For the text-containing cell, return its midpoint in (x, y) coordinate format. 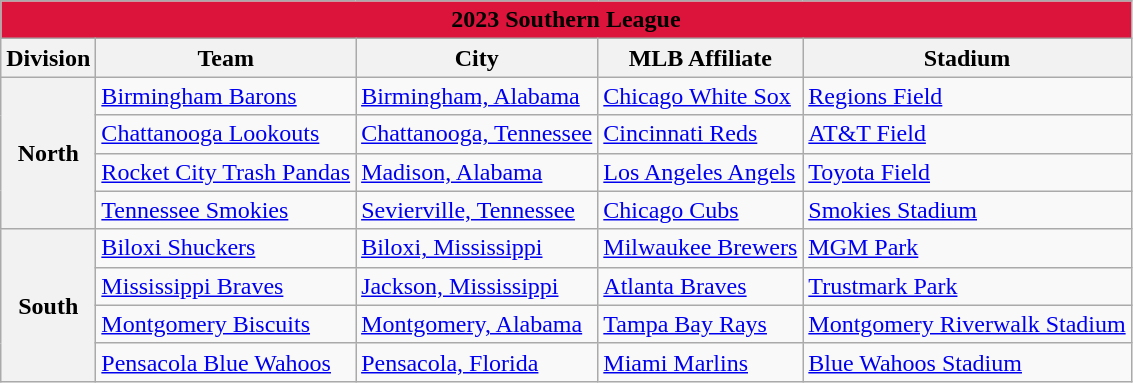
Stadium (967, 58)
City (477, 58)
Madison, Alabama (477, 172)
Trustmark Park (967, 286)
Sevierville, Tennessee (477, 210)
Birmingham, Alabama (477, 96)
Montgomery, Alabama (477, 324)
MGM Park (967, 248)
MLB Affiliate (700, 58)
Montgomery Biscuits (226, 324)
Los Angeles Angels (700, 172)
AT&T Field (967, 134)
Chicago White Sox (700, 96)
2023 Southern League (566, 20)
Biloxi Shuckers (226, 248)
Biloxi, Mississippi (477, 248)
Tampa Bay Rays (700, 324)
Chattanooga, Tennessee (477, 134)
Milwaukee Brewers (700, 248)
Atlanta Braves (700, 286)
Chicago Cubs (700, 210)
Cincinnati Reds (700, 134)
North (48, 153)
Chattanooga Lookouts (226, 134)
Birmingham Barons (226, 96)
Division (48, 58)
Pensacola Blue Wahoos (226, 362)
Jackson, Mississippi (477, 286)
Tennessee Smokies (226, 210)
Blue Wahoos Stadium (967, 362)
Pensacola, Florida (477, 362)
Montgomery Riverwalk Stadium (967, 324)
Toyota Field (967, 172)
Miami Marlins (700, 362)
South (48, 305)
Smokies Stadium (967, 210)
Rocket City Trash Pandas (226, 172)
Mississippi Braves (226, 286)
Team (226, 58)
Regions Field (967, 96)
